Find where the given text appears and provide that cell's center as [x, y] coordinate. 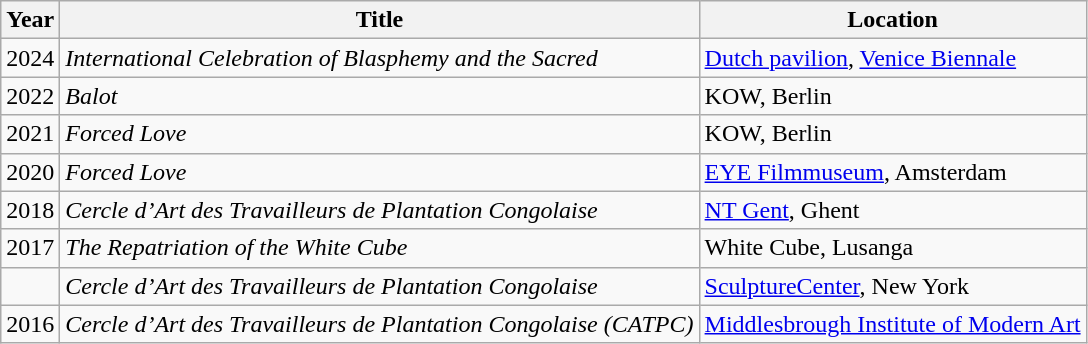
2024 [30, 58]
EYE Filmmuseum, Amsterdam [892, 172]
The Repatriation of the White Cube [380, 248]
Middlesbrough Institute of Modern Art [892, 324]
Dutch pavilion, Venice Biennale [892, 58]
2020 [30, 172]
International Celebration of Blasphemy and the Sacred [380, 58]
White Cube, Lusanga [892, 248]
SculptureCenter, New York [892, 286]
2022 [30, 96]
NT Gent, Ghent [892, 210]
Location [892, 20]
Cercle d’Art des Travailleurs de Plantation Congolaise (CATPC) [380, 324]
2021 [30, 134]
Title [380, 20]
2018 [30, 210]
2016 [30, 324]
2017 [30, 248]
Year [30, 20]
Balot [380, 96]
